Pinpoint the cell where the given text exists, returning its [x, y] midpoint coordinate. 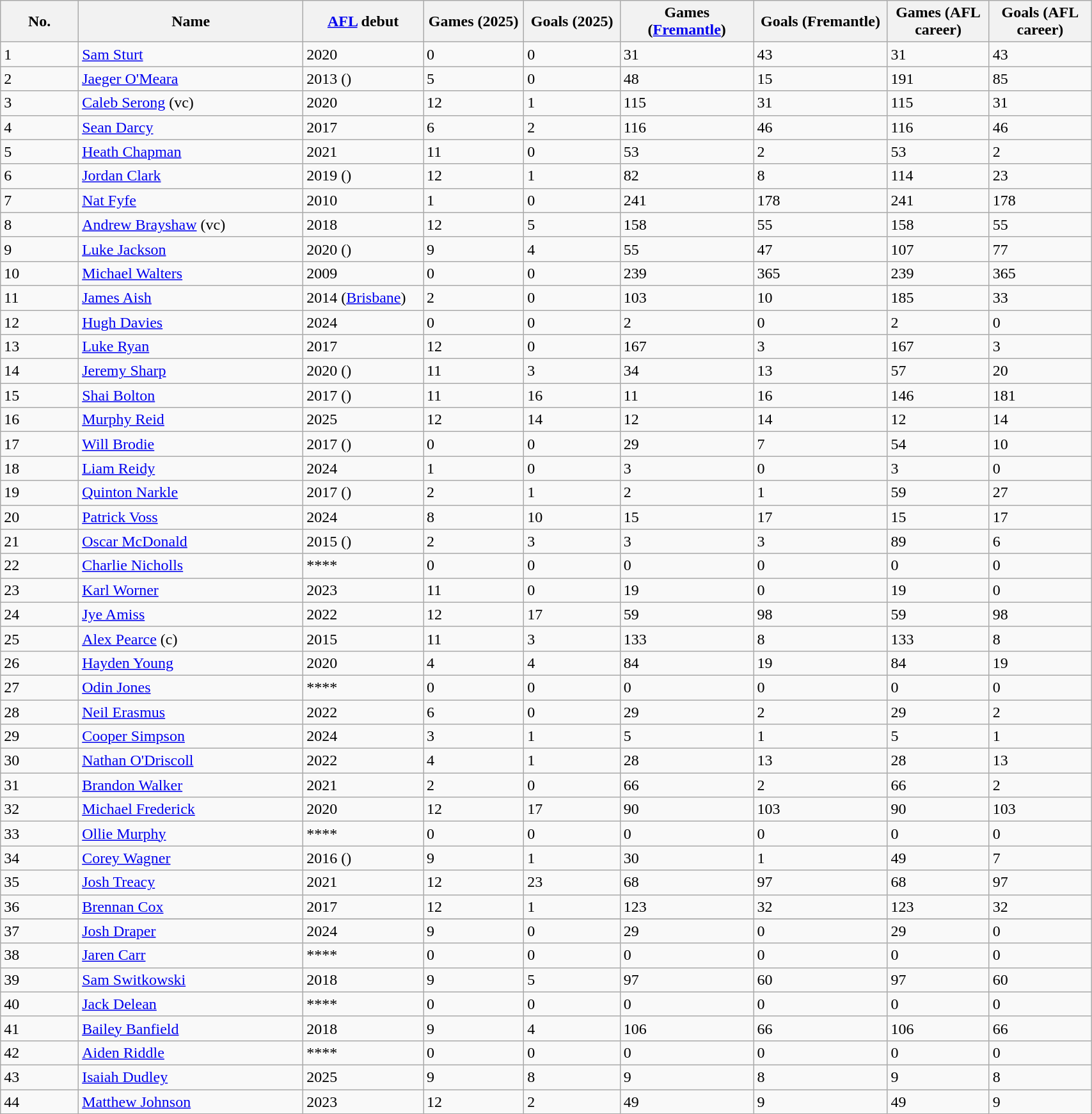
2010 [363, 200]
Quinton Narkle [191, 493]
AFL debut [363, 22]
2019 () [363, 176]
Bailey Banfield [191, 1028]
85 [1040, 79]
77 [1040, 249]
Sean Darcy [191, 127]
Murphy Reid [191, 420]
Nat Fyfe [191, 200]
36 [40, 907]
Michael Frederick [191, 809]
35 [40, 882]
38 [40, 955]
Goals (AFL career) [1040, 22]
Karl Worner [191, 590]
Michael Walters [191, 273]
181 [1040, 395]
Isaiah Dudley [191, 1077]
Liam Reidy [191, 468]
Andrew Brayshaw (vc) [191, 225]
2009 [363, 273]
2016 () [363, 858]
Hayden Young [191, 663]
Matthew Johnson [191, 1101]
2013 () [363, 79]
44 [40, 1101]
185 [938, 298]
Brandon Walker [191, 785]
Luke Ryan [191, 347]
21 [40, 541]
Aiden Riddle [191, 1053]
Ollie Murphy [191, 834]
146 [938, 395]
Shai Bolton [191, 395]
22 [40, 566]
Patrick Voss [191, 517]
54 [938, 444]
Goals (Fremantle) [820, 22]
18 [40, 468]
Sam Switkowski [191, 980]
89 [938, 541]
39 [40, 980]
2015 [363, 639]
42 [40, 1053]
Alex Pearce (c) [191, 639]
Games (2025) [473, 22]
82 [687, 176]
37 [40, 931]
191 [938, 79]
Sam Sturt [191, 54]
2014 (Brisbane) [363, 298]
Jordan Clark [191, 176]
Games (Fremantle) [687, 22]
Oscar McDonald [191, 541]
Neil Erasmus [191, 712]
Josh Draper [191, 931]
Jack Delean [191, 1004]
Josh Treacy [191, 882]
Luke Jackson [191, 249]
Name [191, 22]
Hugh Davies [191, 322]
41 [40, 1028]
24 [40, 614]
Corey Wagner [191, 858]
47 [820, 249]
Odin Jones [191, 687]
25 [40, 639]
Jaren Carr [191, 955]
26 [40, 663]
Games (AFL career) [938, 22]
Cooper Simpson [191, 736]
Brennan Cox [191, 907]
57 [938, 371]
Jeremy Sharp [191, 371]
Will Brodie [191, 444]
48 [687, 79]
Nathan O'Driscoll [191, 761]
114 [938, 176]
40 [40, 1004]
Goals (2025) [572, 22]
Jye Amiss [191, 614]
Heath Chapman [191, 152]
No. [40, 22]
James Aish [191, 298]
Jaeger O'Meara [191, 79]
Caleb Serong (vc) [191, 103]
2015 () [363, 541]
107 [938, 249]
Charlie Nicholls [191, 566]
